Search for the cell housing the specified text and yield its (x, y) center coordinate. 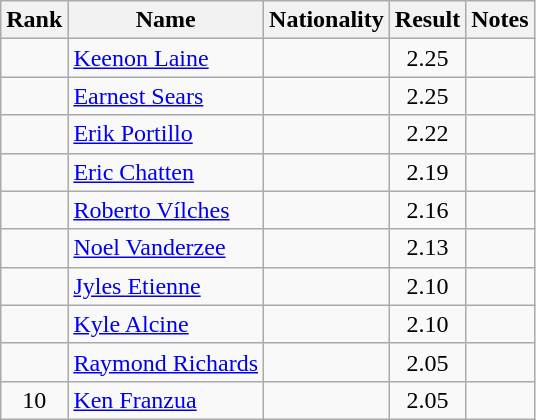
2.13 (427, 248)
2.22 (427, 134)
Keenon Laine (166, 58)
Result (427, 20)
Kyle Alcine (166, 324)
Notes (500, 20)
Ken Franzua (166, 400)
Eric Chatten (166, 172)
Nationality (327, 20)
Roberto Vílches (166, 210)
Noel Vanderzee (166, 248)
Erik Portillo (166, 134)
2.19 (427, 172)
Jyles Etienne (166, 286)
10 (34, 400)
2.16 (427, 210)
Raymond Richards (166, 362)
Name (166, 20)
Earnest Sears (166, 96)
Rank (34, 20)
